Locate the cell with the specified text and output its (x, y) center coordinate. 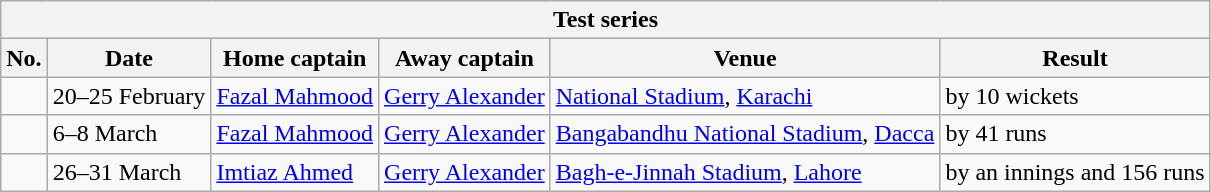
Test series (606, 20)
Away captain (465, 58)
Home captain (295, 58)
by 41 runs (1075, 134)
26–31 March (129, 172)
Date (129, 58)
by an innings and 156 runs (1075, 172)
National Stadium, Karachi (745, 96)
Venue (745, 58)
Bangabandhu National Stadium, Dacca (745, 134)
Imtiaz Ahmed (295, 172)
No. (24, 58)
Bagh-e-Jinnah Stadium, Lahore (745, 172)
20–25 February (129, 96)
6–8 March (129, 134)
Result (1075, 58)
by 10 wickets (1075, 96)
